For the text-containing cell, return its midpoint in [X, Y] coordinate format. 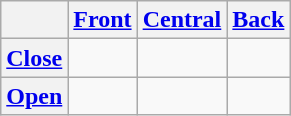
Back [258, 20]
Close [34, 58]
Open [34, 96]
Central [182, 20]
Front [102, 20]
